From the cell containing the given text, extract its center point as (X, Y) coordinate. 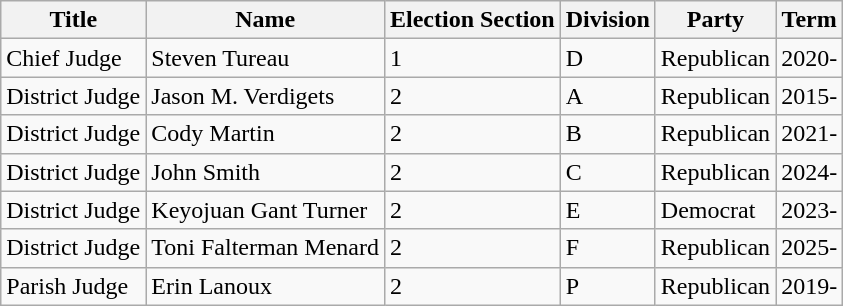
2020- (810, 58)
Steven Tureau (266, 58)
Title (74, 20)
Toni Falterman Menard (266, 248)
Division (608, 20)
Jason M. Verdigets (266, 96)
Democrat (715, 210)
Election Section (472, 20)
B (608, 134)
D (608, 58)
2019- (810, 286)
John Smith (266, 172)
C (608, 172)
1 (472, 58)
2021- (810, 134)
E (608, 210)
P (608, 286)
2023- (810, 210)
Cody Martin (266, 134)
F (608, 248)
2015- (810, 96)
2025- (810, 248)
Parish Judge (74, 286)
A (608, 96)
Name (266, 20)
Party (715, 20)
Erin Lanoux (266, 286)
Term (810, 20)
Keyojuan Gant Turner (266, 210)
2024- (810, 172)
Chief Judge (74, 58)
